Return (x, y) of the center of cell containing provided text 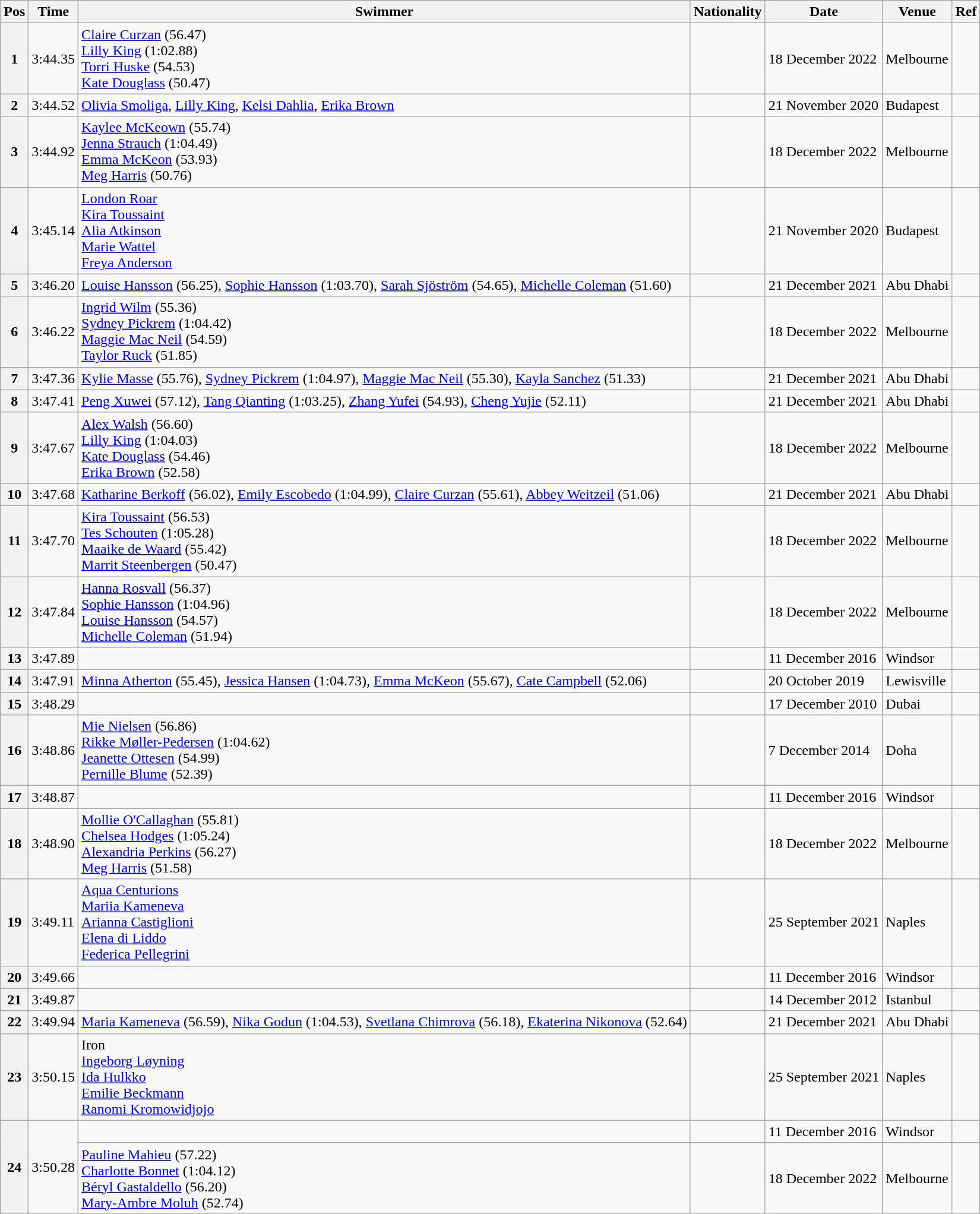
Time (53, 12)
23 (14, 1077)
19 (14, 922)
3:47.36 (53, 378)
3:45.14 (53, 230)
3:47.91 (53, 681)
3:47.41 (53, 401)
20 (14, 977)
Kira Toussaint (56.53)Tes Schouten (1:05.28)Maaike de Waard (55.42)Marrit Steenbergen (50.47) (385, 540)
24 (14, 1166)
3:47.67 (53, 448)
17 (14, 797)
Louise Hansson (56.25), Sophie Hansson (1:03.70), Sarah Sjöström (54.65), Michelle Coleman (51.60) (385, 285)
22 (14, 1022)
13 (14, 659)
Kylie Masse (55.76), Sydney Pickrem (1:04.97), Maggie Mac Neil (55.30), Kayla Sanchez (51.33) (385, 378)
3 (14, 152)
Claire Curzan (56.47)Lilly King (1:02.88)Torri Huske (54.53)Kate Douglass (50.47) (385, 58)
21 (14, 1000)
Kaylee McKeown (55.74)Jenna Strauch (1:04.49)Emma McKeon (53.93)Meg Harris (50.76) (385, 152)
3:49.87 (53, 1000)
15 (14, 704)
3:44.35 (53, 58)
3:50.15 (53, 1077)
5 (14, 285)
Olivia Smoliga, Lilly King, Kelsi Dahlia, Erika Brown (385, 105)
3:50.28 (53, 1166)
14 December 2012 (824, 1000)
3:46.20 (53, 285)
Katharine Berkoff (56.02), Emily Escobedo (1:04.99), Claire Curzan (55.61), Abbey Weitzeil (51.06) (385, 494)
3:48.86 (53, 751)
3:48.29 (53, 704)
Dubai (917, 704)
6 (14, 331)
2 (14, 105)
Swimmer (385, 12)
IronIngeborg LøyningIda HulkkoEmilie BeckmannRanomi Kromowidjojo (385, 1077)
Minna Atherton (55.45), Jessica Hansen (1:04.73), Emma McKeon (55.67), Cate Campbell (52.06) (385, 681)
14 (14, 681)
8 (14, 401)
Hanna Rosvall (56.37)Sophie Hansson (1:04.96)Louise Hansson (54.57)Michelle Coleman (51.94) (385, 612)
18 (14, 843)
London RoarKira ToussaintAlia AtkinsonMarie WattelFreya Anderson (385, 230)
4 (14, 230)
Date (824, 12)
Mie Nielsen (56.86)Rikke Møller-Pedersen (1:04.62)Jeanette Ottesen (54.99)Pernille Blume (52.39) (385, 751)
Venue (917, 12)
3:47.89 (53, 659)
Ref (966, 12)
Pos (14, 12)
12 (14, 612)
7 (14, 378)
3:44.52 (53, 105)
3:47.84 (53, 612)
11 (14, 540)
Maria Kameneva (56.59), Nika Godun (1:04.53), Svetlana Chimrova (56.18), Ekaterina Nikonova (52.64) (385, 1022)
Alex Walsh (56.60)Lilly King (1:04.03)Kate Douglass (54.46)Erika Brown (52.58) (385, 448)
Pauline Mahieu (57.22)Charlotte Bonnet (1:04.12)Béryl Gastaldello (56.20)Mary-Ambre Moluh (52.74) (385, 1178)
3:49.66 (53, 977)
7 December 2014 (824, 751)
3:44.92 (53, 152)
Mollie O'Callaghan (55.81)Chelsea Hodges (1:05.24)Alexandria Perkins (56.27)Meg Harris (51.58) (385, 843)
Doha (917, 751)
3:46.22 (53, 331)
3:47.68 (53, 494)
9 (14, 448)
Lewisville (917, 681)
1 (14, 58)
17 December 2010 (824, 704)
3:48.87 (53, 797)
Peng Xuwei (57.12), Tang Qianting (1:03.25), Zhang Yufei (54.93), Cheng Yujie (52.11) (385, 401)
20 October 2019 (824, 681)
Nationality (728, 12)
3:47.70 (53, 540)
Istanbul (917, 1000)
3:48.90 (53, 843)
Aqua CenturionsMariia KamenevaArianna CastiglioniElena di LiddoFederica Pellegrini (385, 922)
Ingrid Wilm (55.36)Sydney Pickrem (1:04.42)Maggie Mac Neil (54.59)Taylor Ruck (51.85) (385, 331)
3:49.94 (53, 1022)
16 (14, 751)
10 (14, 494)
3:49.11 (53, 922)
